Return the (X, Y) coordinate for the center point of the cell that contains the specified text.  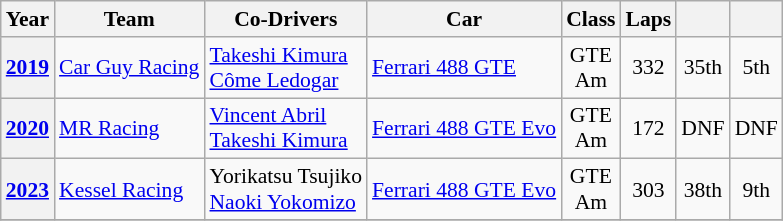
Co-Drivers (286, 19)
35th (702, 68)
Car Guy Racing (129, 68)
Kessel Racing (129, 190)
Car (464, 19)
Vincent Abril Takeshi Kimura (286, 128)
Team (129, 19)
38th (702, 190)
Takeshi Kimura Côme Ledogar (286, 68)
Class (590, 19)
5th (756, 68)
332 (649, 68)
Year (28, 19)
2020 (28, 128)
Ferrari 488 GTE (464, 68)
9th (756, 190)
172 (649, 128)
MR Racing (129, 128)
2023 (28, 190)
2019 (28, 68)
303 (649, 190)
Yorikatsu Tsujiko Naoki Yokomizo (286, 190)
Laps (649, 19)
